Capture the cell that displays the provided text and extract its (x, y) central coordinate. 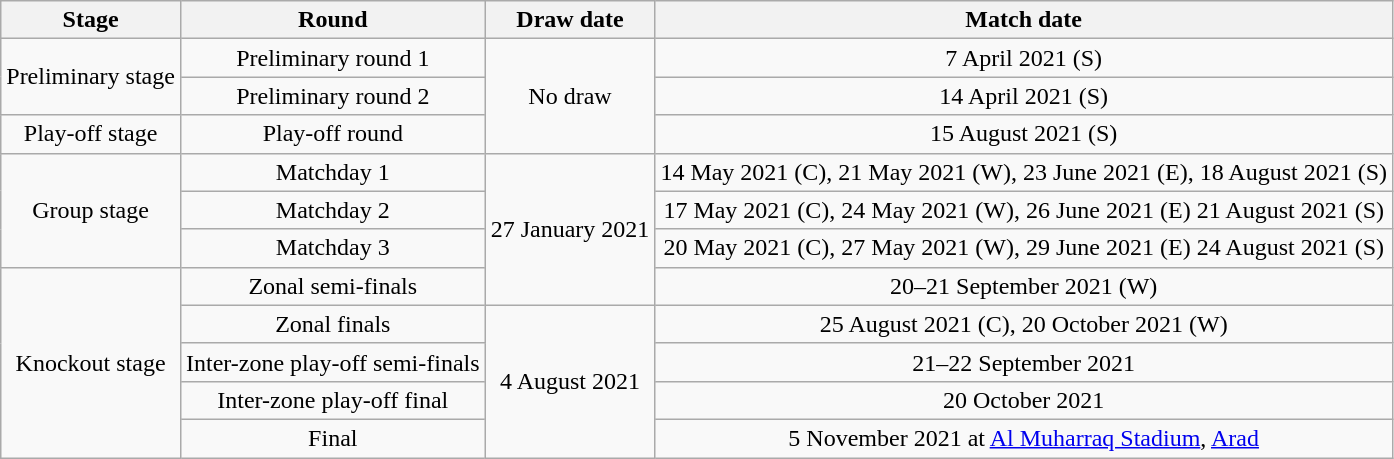
14 May 2021 (C), 21 May 2021 (W), 23 June 2021 (E), 18 August 2021 (S) (1024, 172)
Final (332, 438)
Draw date (570, 20)
15 August 2021 (S) (1024, 134)
21–22 September 2021 (1024, 362)
4 August 2021 (570, 381)
20 October 2021 (1024, 400)
14 April 2021 (S) (1024, 96)
5 November 2021 at Al Muharraq Stadium, Arad (1024, 438)
27 January 2021 (570, 229)
17 May 2021 (C), 24 May 2021 (W), 26 June 2021 (E) 21 August 2021 (S) (1024, 210)
Round (332, 20)
Knockout stage (91, 362)
7 April 2021 (S) (1024, 58)
25 August 2021 (C), 20 October 2021 (W) (1024, 324)
20–21 September 2021 (W) (1024, 286)
Inter-zone play-off semi-finals (332, 362)
Preliminary stage (91, 77)
Preliminary round 2 (332, 96)
Stage (91, 20)
Matchday 1 (332, 172)
Matchday 2 (332, 210)
Preliminary round 1 (332, 58)
Match date (1024, 20)
No draw (570, 96)
Group stage (91, 210)
Zonal semi-finals (332, 286)
Inter-zone play-off final (332, 400)
Play-off round (332, 134)
Matchday 3 (332, 248)
Zonal finals (332, 324)
Play-off stage (91, 134)
20 May 2021 (C), 27 May 2021 (W), 29 June 2021 (E) 24 August 2021 (S) (1024, 248)
